From the cell containing the given text, extract its center point as (x, y) coordinate. 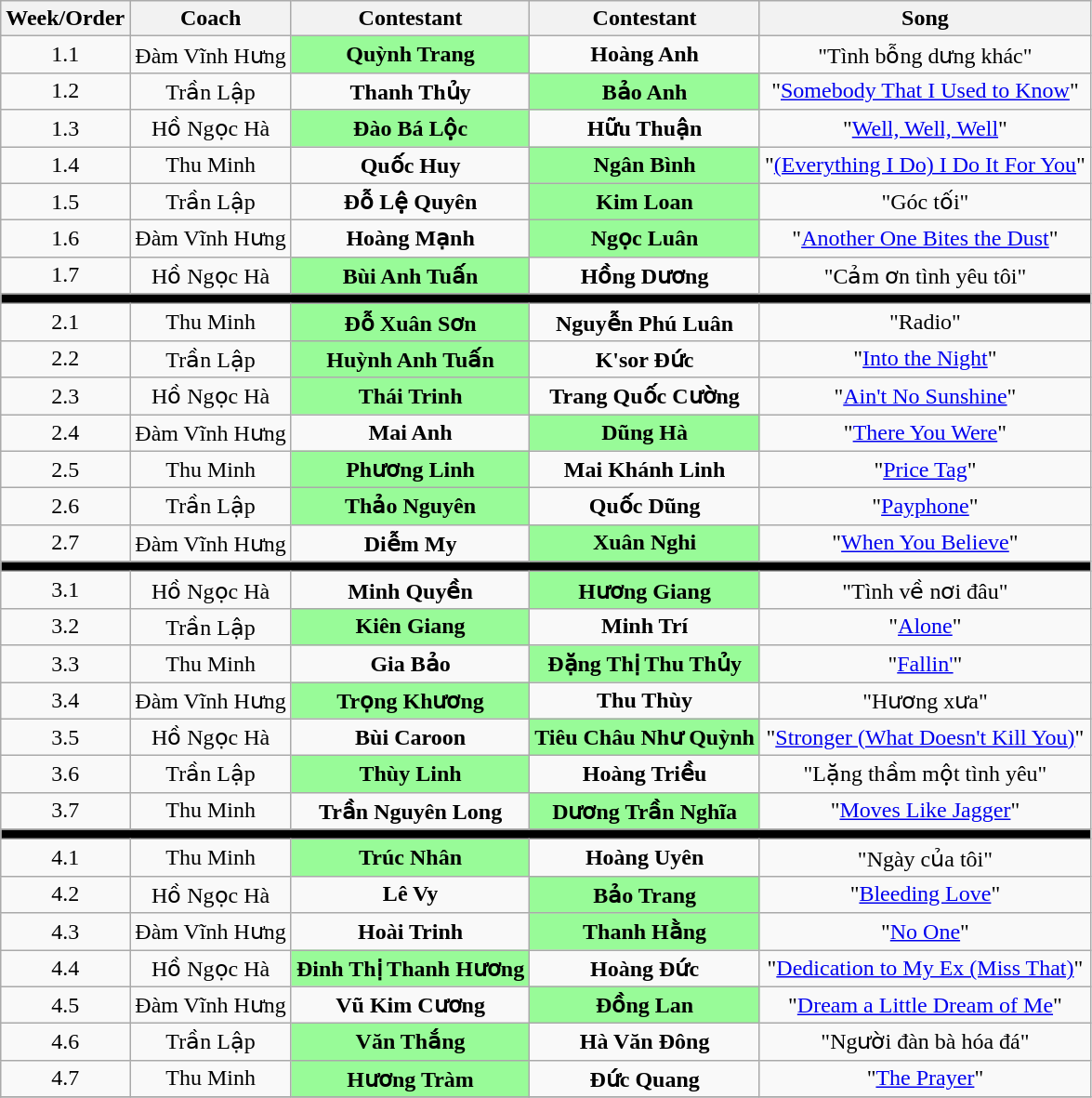
Đỗ Lệ Quyên (410, 202)
"Moves Like Jagger" (925, 811)
Ngọc Luân (645, 239)
Lê Vy (410, 894)
Bảo Anh (645, 91)
Minh Trí (645, 627)
1.7 (65, 275)
Trang Quốc Cường (645, 396)
Thanh Thủy (410, 91)
2.6 (65, 507)
Văn Thắng (410, 1042)
Trọng Khương (410, 701)
Thái Trinh (410, 396)
Hữu Thuận (645, 128)
Xuân Nghi (645, 543)
Đỗ Xuân Sơn (410, 323)
Bảo Trang (645, 894)
Quốc Huy (410, 165)
Hoàng Đức (645, 969)
"Người đàn bà hóa đá" (925, 1042)
Diễm My (410, 543)
Song (925, 19)
4.3 (65, 932)
1.3 (65, 128)
"Price Tag" (925, 470)
4.7 (65, 1078)
"Ain't No Sunshine" (925, 396)
Đinh Thị Thanh Hương (410, 969)
Hương Tràm (410, 1078)
"Another One Bites the Dust" (925, 239)
"Góc tối" (925, 202)
4.1 (65, 858)
Hoàng Mạnh (410, 239)
"Tình bỗng dưng khác" (925, 55)
2.2 (65, 359)
Nguyễn Phú Luân (645, 323)
Hoàng Triều (645, 774)
Kiên Giang (410, 627)
"Ngày của tôi" (925, 858)
Gia Bảo (410, 664)
"Somebody That I Used to Know" (925, 91)
Đào Bá Lộc (410, 128)
2.5 (65, 470)
"Into the Night" (925, 359)
Huỳnh Anh Tuấn (410, 359)
"Bleeding Love" (925, 894)
3.2 (65, 627)
Mai Anh (410, 433)
3.4 (65, 701)
Trần Nguyên Long (410, 811)
"Fallin'" (925, 664)
1.4 (65, 165)
Bùi Caroon (410, 737)
4.5 (65, 1005)
2.1 (65, 323)
Coach (211, 19)
3.6 (65, 774)
Hà Văn Đông (645, 1042)
"Alone" (925, 627)
Thùy Linh (410, 774)
Hoàng Anh (645, 55)
"Well, Well, Well" (925, 128)
Phương Linh (410, 470)
K'sor Đức (645, 359)
Quốc Dũng (645, 507)
Bùi Anh Tuấn (410, 275)
Dương Trần Nghĩa (645, 811)
Hồng Dương (645, 275)
"Dedication to My Ex (Miss That)" (925, 969)
Mai Khánh Linh (645, 470)
Hoài Trinh (410, 932)
1.2 (65, 91)
"Hương xưa" (925, 701)
Dũng Hà (645, 433)
Đức Quang (645, 1078)
"There You Were" (925, 433)
4.4 (65, 969)
Hoàng Uyên (645, 858)
4.6 (65, 1042)
"Payphone" (925, 507)
Đồng Lan (645, 1005)
1.5 (65, 202)
Thảo Nguyên (410, 507)
"Radio" (925, 323)
Đặng Thị Thu Thủy (645, 664)
Minh Quyền (410, 590)
3.5 (65, 737)
Tiêu Châu Như Quỳnh (645, 737)
2.3 (65, 396)
Vũ Kim Cương (410, 1005)
Ngân Bình (645, 165)
"When You Believe" (925, 543)
Thu Thùy (645, 701)
3.3 (65, 664)
1.6 (65, 239)
Trúc Nhân (410, 858)
"Cảm ơn tình yêu tôi" (925, 275)
4.2 (65, 894)
2.7 (65, 543)
"Lặng thầm một tình yêu" (925, 774)
Thanh Hằng (645, 932)
"Tình về nơi đâu" (925, 590)
"Dream a Little Dream of Me" (925, 1005)
3.1 (65, 590)
"(Everything I Do) I Do It For You" (925, 165)
Hương Giang (645, 590)
"No One" (925, 932)
Week/Order (65, 19)
Quỳnh Trang (410, 55)
3.7 (65, 811)
2.4 (65, 433)
"The Prayer" (925, 1078)
1.1 (65, 55)
Kim Loan (645, 202)
"Stronger (What Doesn't Kill You)" (925, 737)
